Determine the [x, y] coordinate at the center of the cell enclosing the given text.  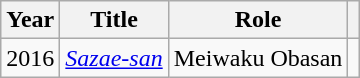
Meiwaku Obasan [258, 58]
Year [30, 20]
Role [258, 20]
Sazae-san [114, 58]
Title [114, 20]
2016 [30, 58]
